Identify which cell holds the provided text, then report its (X, Y) central coordinate. 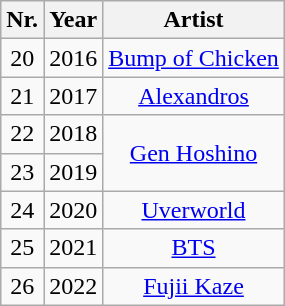
Gen Hoshino (194, 153)
Fujii Kaze (194, 286)
2021 (74, 248)
23 (22, 172)
25 (22, 248)
Nr. (22, 20)
2016 (74, 58)
Alexandros (194, 96)
Year (74, 20)
21 (22, 96)
2019 (74, 172)
BTS (194, 248)
24 (22, 210)
20 (22, 58)
2017 (74, 96)
Bump of Chicken (194, 58)
2018 (74, 134)
26 (22, 286)
22 (22, 134)
Uverworld (194, 210)
2022 (74, 286)
Artist (194, 20)
2020 (74, 210)
